Scan for the cell matching the given text and deliver its [X, Y] coordinate at center. 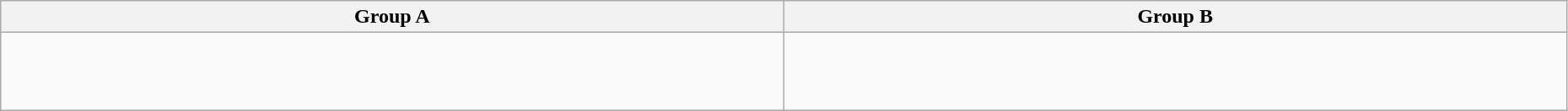
Group A [392, 17]
Group B [1175, 17]
